Provide the [X, Y] coordinate of the cell's center where the given text is located.  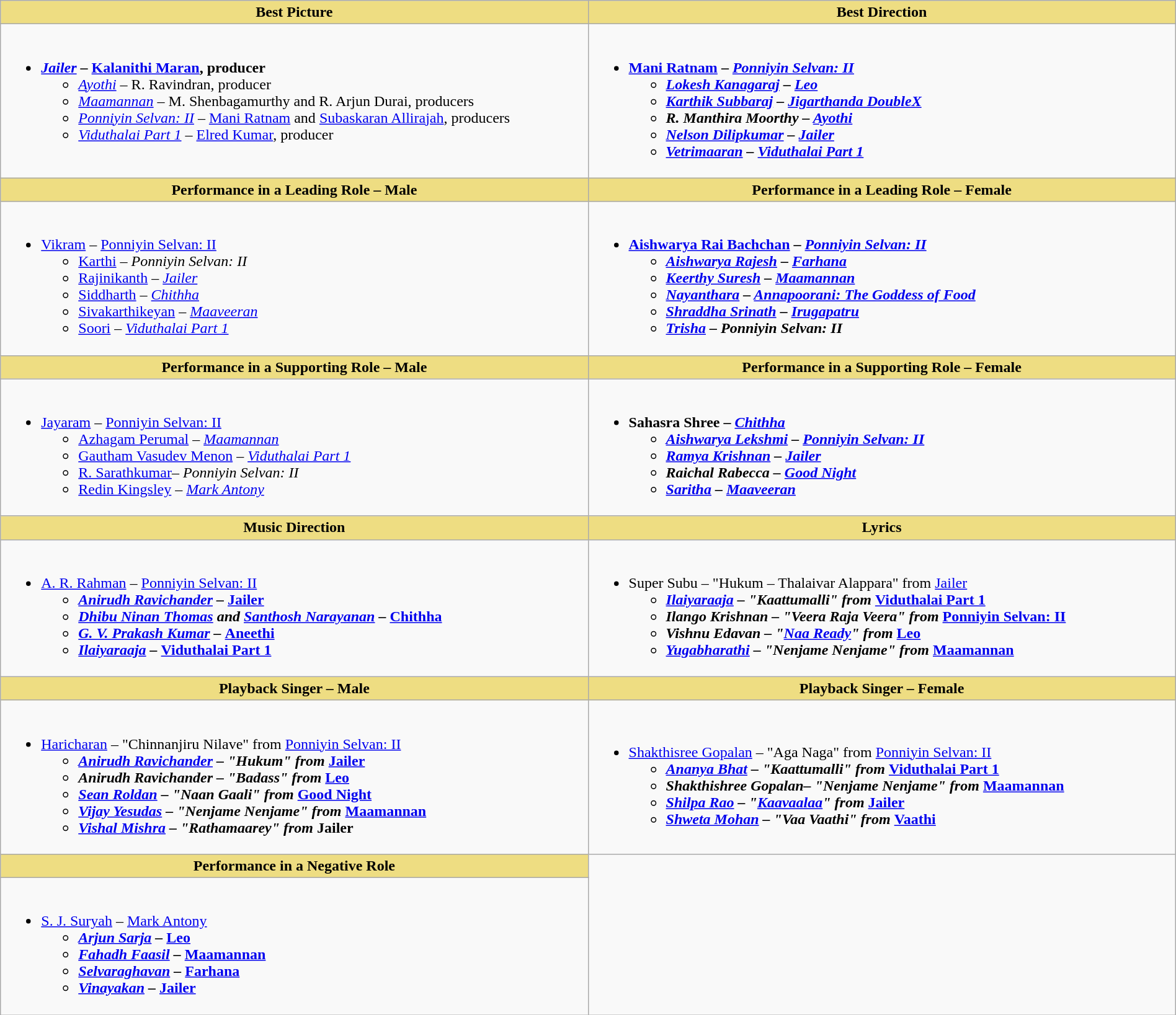
Playback Singer – Female [882, 688]
Performance in a Supporting Role – Female [882, 367]
Performance in a Leading Role – Female [882, 190]
Music Direction [294, 528]
S. J. Suryah – Mark AntonyArjun Sarja – LeoFahadh Faasil – MaamannanSelvaraghavan – FarhanaVinayakan – Jailer [294, 946]
Best Picture [294, 12]
Vikram – Ponniyin Selvan: IIKarthi – Ponniyin Selvan: IIRajinikanth – JailerSiddharth – ChithhaSivakarthikeyan – MaaveeranSoori – Viduthalai Part 1 [294, 278]
Performance in a Leading Role – Male [294, 190]
Best Direction [882, 12]
Performance in a Negative Role [294, 866]
Performance in a Supporting Role – Male [294, 367]
Playback Singer – Male [294, 688]
Lyrics [882, 528]
Sahasra Shree – ChithhaAishwarya Lekshmi – Ponniyin Selvan: IIRamya Krishnan – JailerRaichal Rabecca – Good NightSaritha – Maaveeran [882, 448]
